Search for the cell housing the specified text and yield its (x, y) center coordinate. 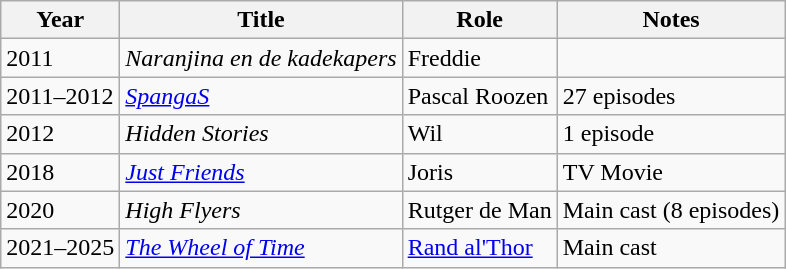
27 episodes (671, 96)
2011 (60, 58)
Rutger de Man (480, 210)
Wil (480, 134)
Naranjina en de kadekapers (261, 58)
Rand al'Thor (480, 248)
Pascal Roozen (480, 96)
Freddie (480, 58)
2012 (60, 134)
Joris (480, 172)
2018 (60, 172)
Role (480, 20)
1 episode (671, 134)
Hidden Stories (261, 134)
SpangaS (261, 96)
Title (261, 20)
2020 (60, 210)
Just Friends (261, 172)
2011–2012 (60, 96)
TV Movie (671, 172)
Notes (671, 20)
High Flyers (261, 210)
Main cast (8 episodes) (671, 210)
2021–2025 (60, 248)
Year (60, 20)
Main cast (671, 248)
The Wheel of Time (261, 248)
